For the text-containing cell, return its midpoint in [X, Y] coordinate format. 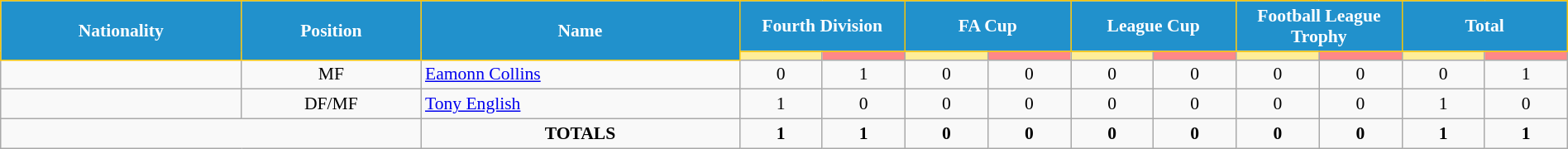
FA Cup [987, 26]
Eamonn Collins [581, 74]
Name [581, 30]
Tony English [581, 104]
Position [331, 30]
Nationality [121, 30]
MF [331, 74]
Football League Trophy [1319, 26]
Fourth Division [822, 26]
League Cup [1153, 26]
DF/MF [331, 104]
TOTALS [581, 134]
Total [1484, 26]
